Find where the given text appears and provide that cell's center as (x, y) coordinate. 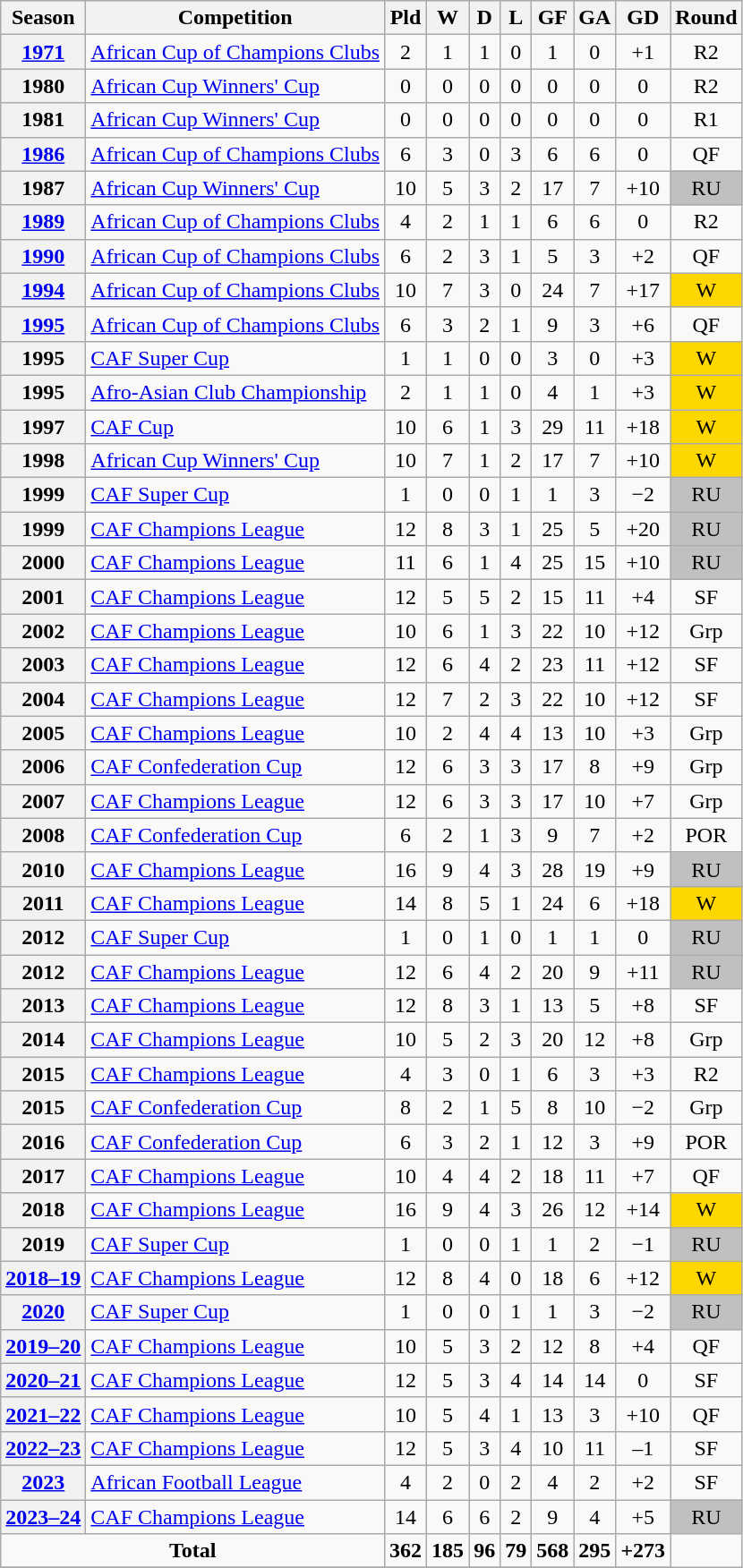
1986 (43, 154)
23 (553, 665)
2014 (43, 1040)
2013 (43, 1006)
L (516, 18)
1998 (43, 461)
+5 (643, 1517)
+20 (643, 529)
28 (553, 869)
2002 (43, 631)
+6 (643, 324)
2018–19 (43, 1278)
Round (706, 18)
2019–20 (43, 1346)
1987 (43, 188)
2001 (43, 597)
96 (485, 1551)
2020 (43, 1312)
2023 (43, 1482)
2021–22 (43, 1414)
1971 (43, 52)
2011 (43, 903)
1997 (43, 427)
1981 (43, 120)
Total (193, 1551)
Competition (235, 18)
+17 (643, 290)
+273 (643, 1551)
+14 (643, 1210)
185 (448, 1551)
+11 (643, 971)
+1 (643, 52)
R1 (706, 120)
2000 (43, 563)
2007 (43, 801)
–1 (643, 1448)
2022–23 (43, 1448)
2016 (43, 1142)
GD (643, 18)
2023–24 (43, 1517)
19 (594, 869)
Pld (406, 18)
1994 (43, 290)
568 (553, 1551)
362 (406, 1551)
GA (594, 18)
1989 (43, 222)
GF (553, 18)
−1 (643, 1244)
29 (553, 427)
D (485, 18)
Afro-Asian Club Championship (235, 392)
295 (594, 1551)
2008 (43, 835)
2004 (43, 699)
African Football League (235, 1482)
1990 (43, 256)
2018 (43, 1210)
1980 (43, 86)
Season (43, 18)
79 (516, 1551)
2003 (43, 665)
2010 (43, 869)
2019 (43, 1244)
26 (553, 1210)
2006 (43, 767)
2017 (43, 1176)
CAF Cup (235, 427)
2020–21 (43, 1380)
2005 (43, 733)
